Provide the [X, Y] coordinate of the cell's center where the given text is located.  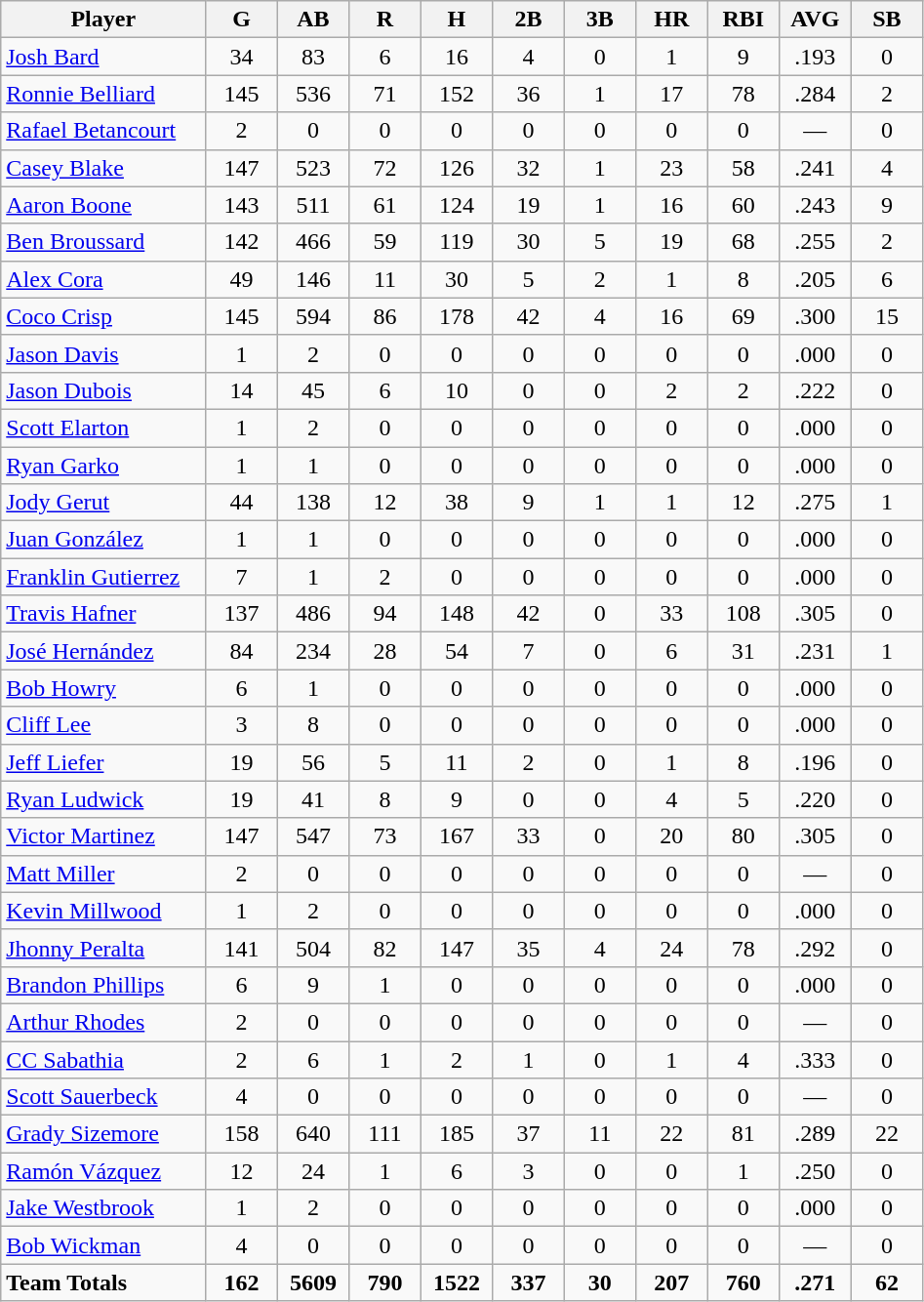
10 [457, 390]
Jody Gerut [103, 503]
Jake Westbrook [103, 1208]
536 [312, 94]
2B [529, 20]
60 [743, 205]
640 [312, 1134]
Cliff Lee [103, 725]
146 [312, 279]
234 [312, 651]
Ryan Garko [103, 466]
RBI [743, 20]
56 [312, 762]
.231 [816, 651]
.292 [816, 948]
Scott Sauerbeck [103, 1097]
Ben Broussard [103, 242]
AB [312, 20]
Grady Sizemore [103, 1134]
Juan González [103, 540]
86 [384, 316]
185 [457, 1134]
Coco Crisp [103, 316]
547 [312, 836]
Arthur Rhodes [103, 1022]
111 [384, 1134]
3B [599, 20]
142 [242, 242]
126 [457, 168]
.241 [816, 168]
R [384, 20]
José Hernández [103, 651]
Bob Wickman [103, 1245]
69 [743, 316]
.275 [816, 503]
158 [242, 1134]
38 [457, 503]
.196 [816, 762]
73 [384, 836]
Kevin Millwood [103, 911]
28 [384, 651]
Ronnie Belliard [103, 94]
143 [242, 205]
137 [242, 614]
Victor Martinez [103, 836]
Jhonny Peralta [103, 948]
71 [384, 94]
511 [312, 205]
.205 [816, 279]
148 [457, 614]
G [242, 20]
49 [242, 279]
81 [743, 1134]
32 [529, 168]
Jeff Liefer [103, 762]
Josh Bard [103, 57]
178 [457, 316]
Rafael Betancourt [103, 131]
5609 [312, 1282]
Matt Miller [103, 874]
.243 [816, 205]
.333 [816, 1059]
108 [743, 614]
80 [743, 836]
Jason Dubois [103, 390]
207 [671, 1282]
Scott Elarton [103, 427]
523 [312, 168]
62 [887, 1282]
.289 [816, 1134]
141 [242, 948]
59 [384, 242]
.300 [816, 316]
.250 [816, 1171]
61 [384, 205]
23 [671, 168]
Team Totals [103, 1282]
SB [887, 20]
41 [312, 799]
84 [242, 651]
14 [242, 390]
Player [103, 20]
.255 [816, 242]
.220 [816, 799]
58 [743, 168]
17 [671, 94]
94 [384, 614]
Ryan Ludwick [103, 799]
HR [671, 20]
.271 [816, 1282]
35 [529, 948]
.284 [816, 94]
31 [743, 651]
H [457, 20]
82 [384, 948]
37 [529, 1134]
119 [457, 242]
594 [312, 316]
167 [457, 836]
15 [887, 316]
337 [529, 1282]
68 [743, 242]
Franklin Gutierrez [103, 577]
504 [312, 948]
20 [671, 836]
AVG [816, 20]
Ramón Vázquez [103, 1171]
34 [242, 57]
162 [242, 1282]
138 [312, 503]
44 [242, 503]
466 [312, 242]
152 [457, 94]
Aaron Boone [103, 205]
45 [312, 390]
Brandon Phillips [103, 985]
Travis Hafner [103, 614]
54 [457, 651]
Alex Cora [103, 279]
CC Sabathia [103, 1059]
124 [457, 205]
486 [312, 614]
790 [384, 1282]
36 [529, 94]
.222 [816, 390]
.193 [816, 57]
Jason Davis [103, 353]
72 [384, 168]
760 [743, 1282]
Bob Howry [103, 688]
1522 [457, 1282]
Casey Blake [103, 168]
83 [312, 57]
